Determine the [x, y] coordinate at the center of the cell enclosing the given text.  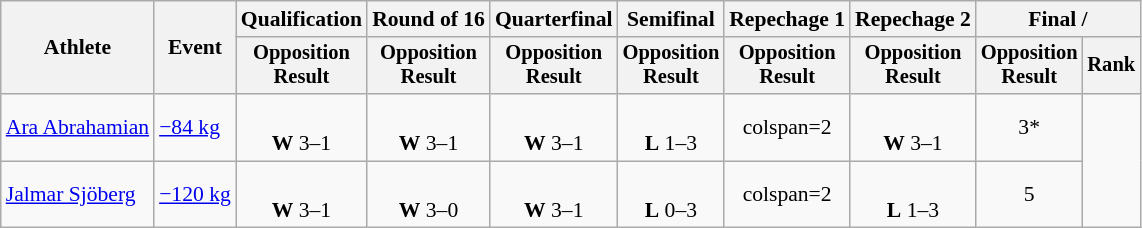
Rank [1111, 66]
−84 kg [195, 128]
Quarterfinal [554, 19]
Semifinal [672, 19]
Repechage 2 [913, 19]
5 [1030, 194]
L 0–3 [672, 194]
Repechage 1 [787, 19]
−120 kg [195, 194]
Athlete [78, 48]
Round of 16 [428, 19]
Jalmar Sjöberg [78, 194]
Qualification [302, 19]
Event [195, 48]
W 3–0 [428, 194]
Final / [1058, 19]
3* [1030, 128]
Ara Abrahamian [78, 128]
